Search for the cell housing the specified text and yield its [X, Y] center coordinate. 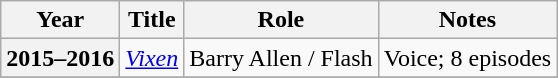
Title [152, 20]
Role [281, 20]
Notes [468, 20]
Vixen [152, 58]
Year [60, 20]
Voice; 8 episodes [468, 58]
Barry Allen / Flash [281, 58]
2015–2016 [60, 58]
